From the cell containing the given text, extract its center point as (x, y) coordinate. 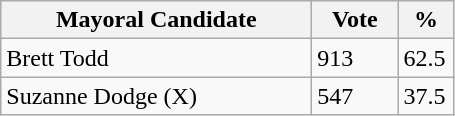
Brett Todd (156, 58)
% (426, 20)
Vote (355, 20)
913 (355, 58)
Mayoral Candidate (156, 20)
547 (355, 96)
62.5 (426, 58)
Suzanne Dodge (X) (156, 96)
37.5 (426, 96)
